Return the [X, Y] coordinate for the center point of the cell that contains the specified text.  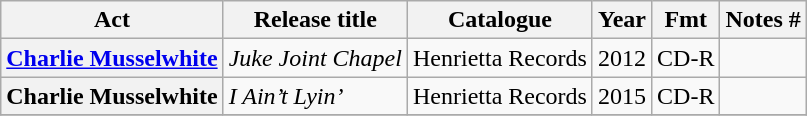
2015 [622, 96]
I Ain’t Lyin’ [315, 96]
Act [112, 20]
Release title [315, 20]
Fmt [686, 20]
Notes # [763, 20]
Catalogue [500, 20]
Juke Joint Chapel [315, 58]
2012 [622, 58]
Year [622, 20]
